Extract the [x, y] coordinate from the center of the cell holding the provided text.  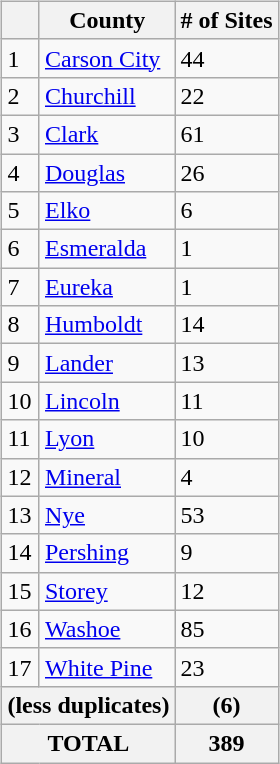
7 [21, 287]
Washoe [106, 629]
44 [226, 58]
Lyon [106, 439]
5 [21, 211]
Carson City [106, 58]
2 [21, 96]
85 [226, 629]
Lander [106, 363]
Nye [106, 515]
Elko [106, 211]
389 [226, 743]
Humboldt [106, 325]
TOTAL [88, 743]
Eureka [106, 287]
3 [21, 134]
Lincoln [106, 401]
26 [226, 173]
Mineral [106, 477]
Pershing [106, 553]
22 [226, 96]
16 [21, 629]
61 [226, 134]
8 [21, 325]
Douglas [106, 173]
Churchill [106, 96]
County [106, 20]
Esmeralda [106, 249]
Clark [106, 134]
Storey [106, 591]
53 [226, 515]
23 [226, 667]
(less duplicates) [88, 705]
# of Sites [226, 20]
17 [21, 667]
White Pine [106, 667]
15 [21, 591]
(6) [226, 705]
